Scan for the cell matching the given text and deliver its [x, y] coordinate at center. 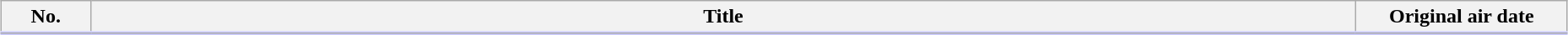
Original air date [1462, 17]
No. [46, 17]
Title [723, 17]
